Locate the cell with the specified text and output its [x, y] center coordinate. 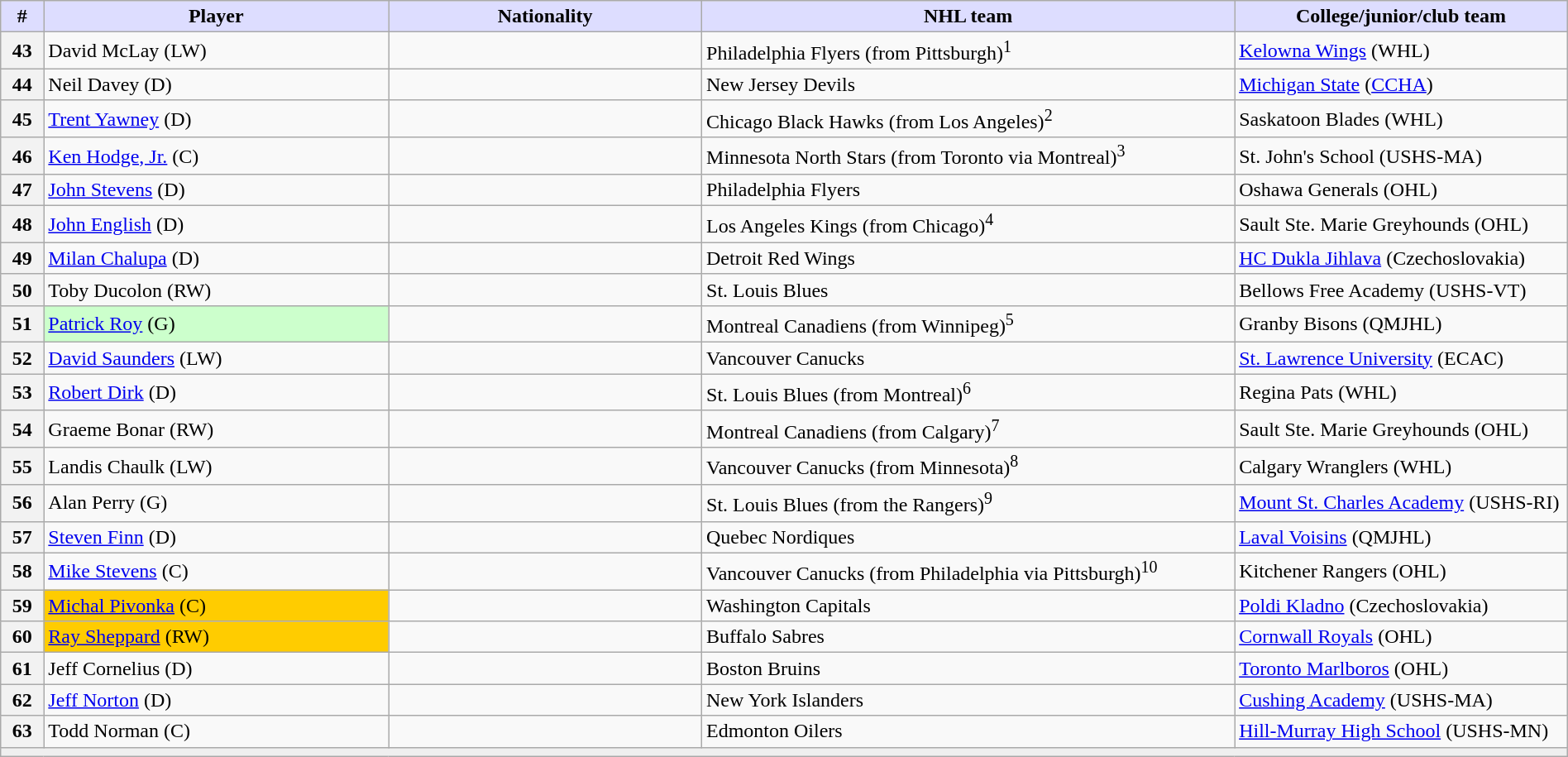
John English (D) [217, 225]
Philadelphia Flyers (from Pittsburgh)1 [968, 51]
51 [22, 324]
Kelowna Wings (WHL) [1401, 51]
Alan Perry (G) [217, 503]
63 [22, 731]
61 [22, 668]
Jeff Cornelius (D) [217, 668]
Toronto Marlboros (OHL) [1401, 668]
Quebec Nordiques [968, 537]
Regina Pats (WHL) [1401, 392]
Ken Hodge, Jr. (C) [217, 156]
Cornwall Royals (OHL) [1401, 637]
45 [22, 119]
43 [22, 51]
Philadelphia Flyers [968, 190]
59 [22, 606]
Montreal Canadiens (from Calgary)7 [968, 429]
Boston Bruins [968, 668]
St. John's School (USHS-MA) [1401, 156]
Washington Capitals [968, 606]
David McLay (LW) [217, 51]
Saskatoon Blades (WHL) [1401, 119]
60 [22, 637]
Hill-Murray High School (USHS-MN) [1401, 731]
Player [217, 17]
Todd Norman (C) [217, 731]
Oshawa Generals (OHL) [1401, 190]
Bellows Free Academy (USHS-VT) [1401, 290]
St. Louis Blues [968, 290]
Michigan State (CCHA) [1401, 84]
Cushing Academy (USHS-MA) [1401, 700]
St. Louis Blues (from the Rangers)9 [968, 503]
Trent Yawney (D) [217, 119]
46 [22, 156]
48 [22, 225]
Vancouver Canucks (from Minnesota)8 [968, 467]
Ray Sheppard (RW) [217, 637]
Edmonton Oilers [968, 731]
Buffalo Sabres [968, 637]
Kitchener Rangers (OHL) [1401, 571]
62 [22, 700]
54 [22, 429]
Calgary Wranglers (WHL) [1401, 467]
Minnesota North Stars (from Toronto via Montreal)3 [968, 156]
53 [22, 392]
56 [22, 503]
50 [22, 290]
Vancouver Canucks (from Philadelphia via Pittsburgh)10 [968, 571]
# [22, 17]
John Stevens (D) [217, 190]
58 [22, 571]
NHL team [968, 17]
Neil Davey (D) [217, 84]
Granby Bisons (QMJHL) [1401, 324]
Milan Chalupa (D) [217, 258]
St. Lawrence University (ECAC) [1401, 358]
Jeff Norton (D) [217, 700]
Toby Ducolon (RW) [217, 290]
44 [22, 84]
Patrick Roy (G) [217, 324]
52 [22, 358]
Landis Chaulk (LW) [217, 467]
David Saunders (LW) [217, 358]
Laval Voisins (QMJHL) [1401, 537]
New York Islanders [968, 700]
47 [22, 190]
Detroit Red Wings [968, 258]
49 [22, 258]
Steven Finn (D) [217, 537]
Graeme Bonar (RW) [217, 429]
Nationality [546, 17]
Robert Dirk (D) [217, 392]
HC Dukla Jihlava (Czechoslovakia) [1401, 258]
57 [22, 537]
Vancouver Canucks [968, 358]
New Jersey Devils [968, 84]
55 [22, 467]
College/junior/club team [1401, 17]
Mount St. Charles Academy (USHS-RI) [1401, 503]
Poldi Kladno (Czechoslovakia) [1401, 606]
Michal Pivonka (C) [217, 606]
Mike Stevens (C) [217, 571]
Chicago Black Hawks (from Los Angeles)2 [968, 119]
Los Angeles Kings (from Chicago)4 [968, 225]
Montreal Canadiens (from Winnipeg)5 [968, 324]
St. Louis Blues (from Montreal)6 [968, 392]
